Find where the given text appears and provide that cell's center as (x, y) coordinate. 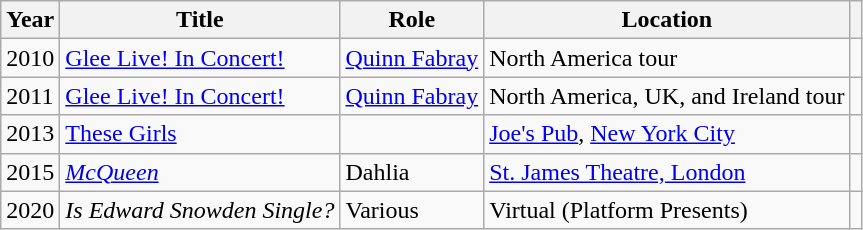
Is Edward Snowden Single? (200, 210)
Virtual (Platform Presents) (667, 210)
Year (30, 20)
Location (667, 20)
2011 (30, 96)
Joe's Pub, New York City (667, 134)
Title (200, 20)
Various (412, 210)
McQueen (200, 172)
These Girls (200, 134)
North America tour (667, 58)
2020 (30, 210)
Role (412, 20)
2010 (30, 58)
Dahlia (412, 172)
2015 (30, 172)
North America, UK, and Ireland tour (667, 96)
St. James Theatre, London (667, 172)
2013 (30, 134)
